Return [X, Y] of the center of cell containing provided text 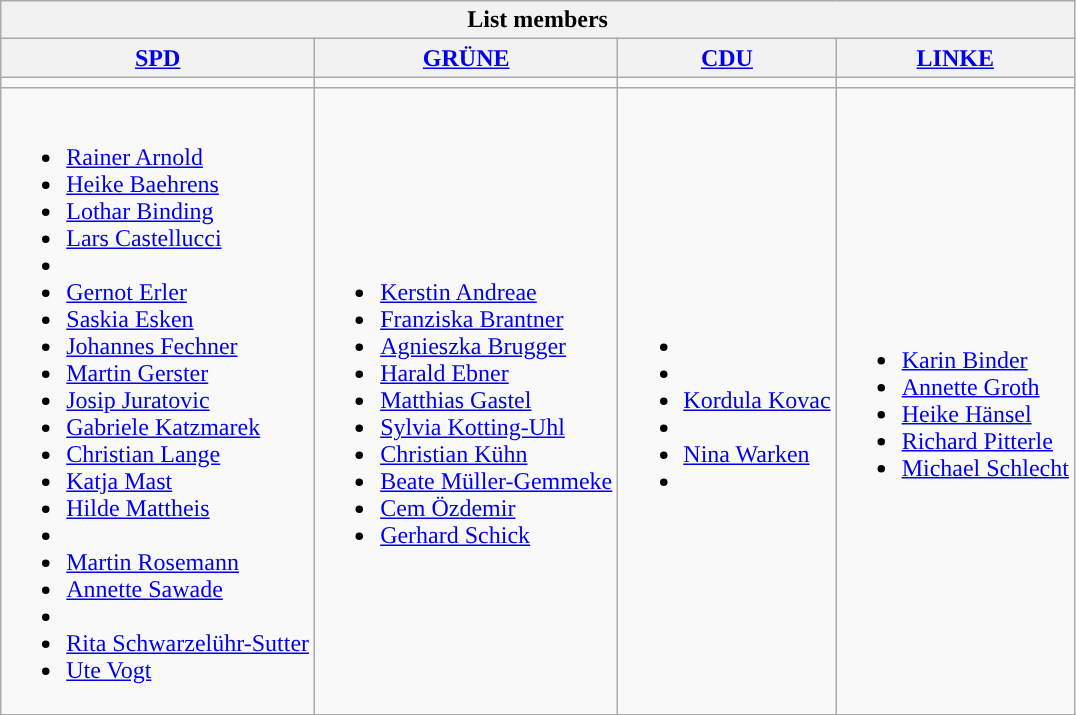
Kordula KovacNina Warken [727, 401]
SPD [158, 58]
LINKE [955, 58]
List members [538, 20]
Karin BinderAnnette GrothHeike HänselRichard PitterleMichael Schlecht [955, 401]
CDU [727, 58]
GRÜNE [466, 58]
